Capture the cell that displays the provided text and extract its (X, Y) central coordinate. 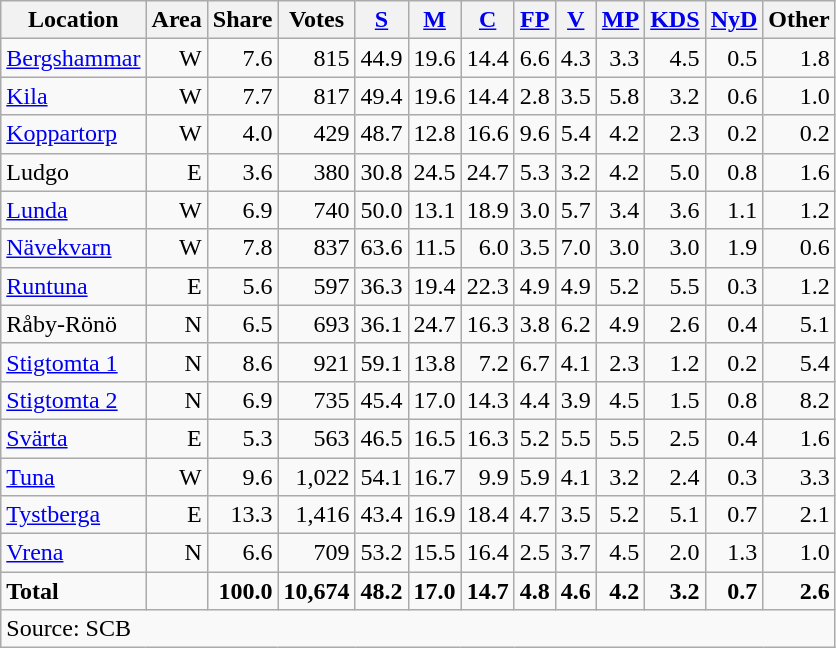
1.8 (799, 58)
Votes (316, 20)
5.6 (242, 286)
NyD (734, 20)
837 (316, 248)
9.9 (488, 477)
Stigtomta 1 (74, 362)
KDS (675, 20)
3.7 (576, 553)
14.3 (488, 400)
Total (74, 591)
1,416 (316, 515)
597 (316, 286)
30.8 (382, 172)
4.3 (576, 58)
817 (316, 96)
16.6 (488, 134)
7.2 (488, 362)
24.5 (434, 172)
11.5 (434, 248)
12.8 (434, 134)
Bergshammar (74, 58)
563 (316, 438)
15.5 (434, 553)
18.9 (488, 210)
2.0 (675, 553)
Lunda (74, 210)
Other (799, 20)
Kila (74, 96)
16.4 (488, 553)
Vrena (74, 553)
2.8 (534, 96)
8.6 (242, 362)
19.4 (434, 286)
36.1 (382, 324)
7.8 (242, 248)
V (576, 20)
740 (316, 210)
49.4 (382, 96)
43.4 (382, 515)
7.7 (242, 96)
46.5 (382, 438)
C (488, 20)
44.9 (382, 58)
2.4 (675, 477)
2.1 (799, 515)
6.2 (576, 324)
45.4 (382, 400)
Location (74, 20)
4.4 (534, 400)
815 (316, 58)
Råby-Rönö (74, 324)
1.3 (734, 553)
16.9 (434, 515)
36.3 (382, 286)
S (382, 20)
22.3 (488, 286)
0.5 (734, 58)
Svärta (74, 438)
921 (316, 362)
1,022 (316, 477)
13.3 (242, 515)
693 (316, 324)
53.2 (382, 553)
14.7 (488, 591)
18.4 (488, 515)
380 (316, 172)
100.0 (242, 591)
13.8 (434, 362)
735 (316, 400)
4.8 (534, 591)
48.7 (382, 134)
3.4 (620, 210)
48.2 (382, 591)
Area (176, 20)
4.7 (534, 515)
MP (620, 20)
5.8 (620, 96)
6.7 (534, 362)
5.9 (534, 477)
Share (242, 20)
4.0 (242, 134)
10,674 (316, 591)
6.0 (488, 248)
5.7 (576, 210)
709 (316, 553)
7.6 (242, 58)
Runtuna (74, 286)
54.1 (382, 477)
16.7 (434, 477)
13.1 (434, 210)
3.8 (534, 324)
Ludgo (74, 172)
FP (534, 20)
4.6 (576, 591)
8.2 (799, 400)
Tystberga (74, 515)
16.5 (434, 438)
Tuna (74, 477)
Stigtomta 2 (74, 400)
1.9 (734, 248)
Nävekvarn (74, 248)
63.6 (382, 248)
50.0 (382, 210)
Source: SCB (418, 629)
6.5 (242, 324)
5.0 (675, 172)
Koppartorp (74, 134)
M (434, 20)
1.5 (675, 400)
59.1 (382, 362)
429 (316, 134)
7.0 (576, 248)
1.1 (734, 210)
3.9 (576, 400)
